For the text-containing cell, return its midpoint in (X, Y) coordinate format. 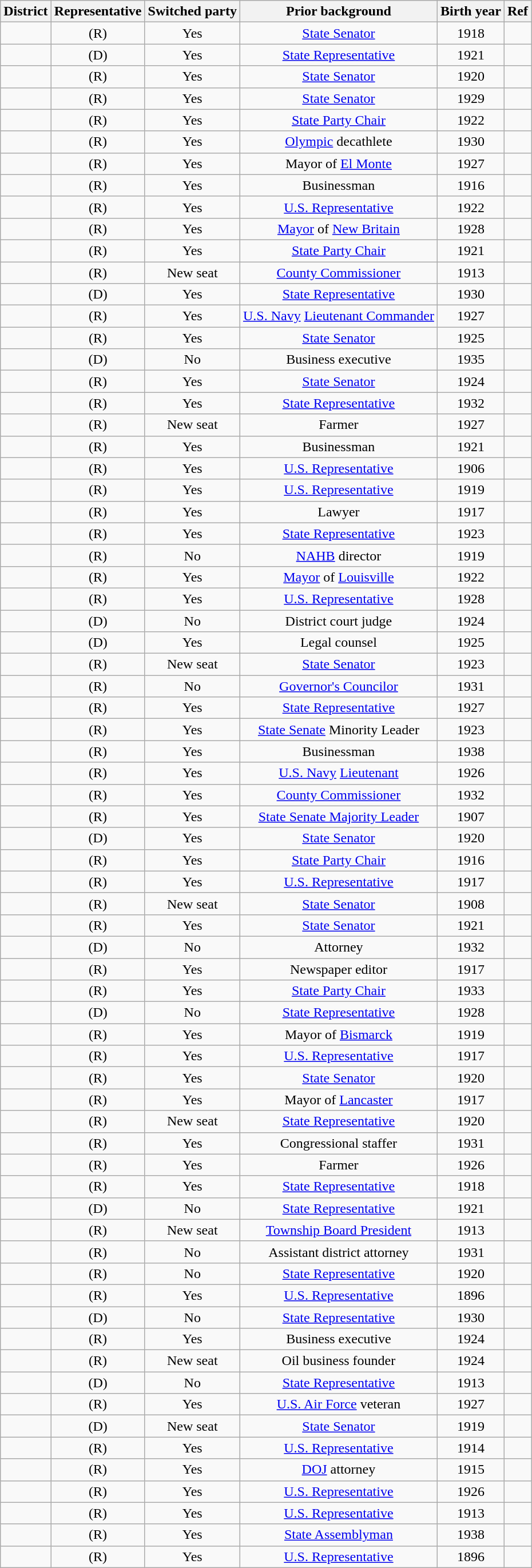
Mayor of New Britain (339, 229)
State Senate Majority Leader (339, 817)
1906 (470, 468)
Congressional staffer (339, 1143)
Mayor of Louisville (339, 577)
1914 (470, 1448)
State Assemblyman (339, 1535)
Birth year (470, 11)
Assistant district attorney (339, 1252)
District (26, 11)
U.S. Air Force veteran (339, 1404)
Oil business founder (339, 1361)
DOJ attorney (339, 1470)
1915 (470, 1470)
Lawyer (339, 512)
Mayor of Bismarck (339, 1034)
1929 (470, 98)
U.S. Navy Lieutenant (339, 773)
Representative (98, 11)
NAHB director (339, 555)
State Senate Minority Leader (339, 730)
Olympic decathlete (339, 142)
Prior background (339, 11)
Switched party (192, 11)
Attorney (339, 947)
1933 (470, 991)
1935 (470, 360)
1907 (470, 817)
Newspaper editor (339, 969)
Mayor of El Monte (339, 164)
Legal counsel (339, 643)
1908 (470, 904)
District court judge (339, 620)
U.S. Navy Lieutenant Commander (339, 316)
Governor's Councilor (339, 686)
Ref (517, 11)
Township Board President (339, 1230)
Mayor of Lancaster (339, 1100)
